Scan for the cell matching the given text and deliver its [X, Y] coordinate at center. 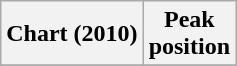
Peakposition [189, 34]
Chart (2010) [72, 34]
